Return [X, Y] of the center of cell containing provided text 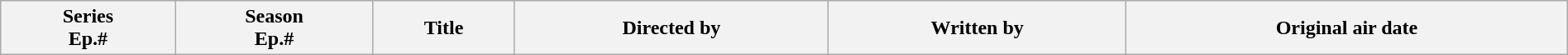
SeriesEp.# [88, 28]
Written by [978, 28]
Original air date [1347, 28]
Title [443, 28]
Directed by [672, 28]
SeasonEp.# [275, 28]
